Output the [x, y] coordinate of the center of the cell containing the given text.  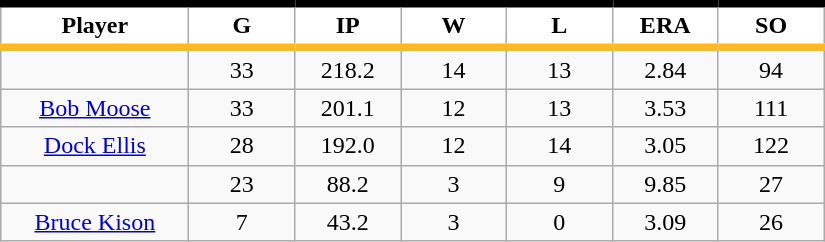
43.2 [348, 222]
IP [348, 26]
88.2 [348, 184]
192.0 [348, 146]
Bob Moose [95, 108]
94 [771, 68]
L [559, 26]
3.53 [665, 108]
7 [242, 222]
23 [242, 184]
27 [771, 184]
Player [95, 26]
111 [771, 108]
Dock Ellis [95, 146]
W [454, 26]
0 [559, 222]
G [242, 26]
Bruce Kison [95, 222]
SO [771, 26]
9 [559, 184]
28 [242, 146]
201.1 [348, 108]
ERA [665, 26]
122 [771, 146]
3.05 [665, 146]
218.2 [348, 68]
26 [771, 222]
2.84 [665, 68]
9.85 [665, 184]
3.09 [665, 222]
